Search for the cell housing the specified text and yield its [X, Y] center coordinate. 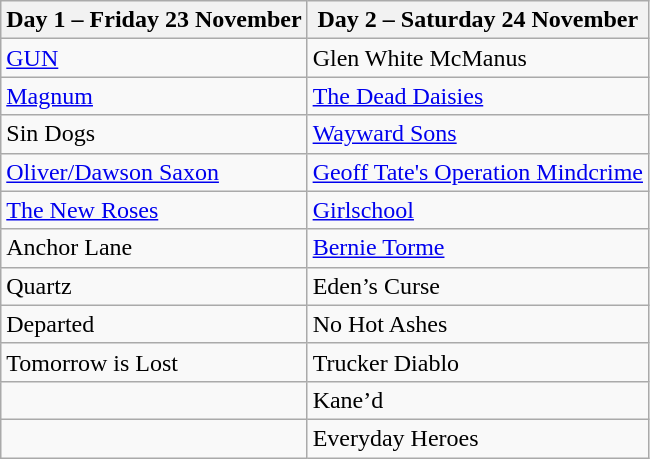
Magnum [154, 96]
Geoff Tate's Operation Mindcrime [478, 172]
Kane’d [478, 400]
Glen White McManus [478, 58]
Everyday Heroes [478, 438]
Bernie Torme [478, 248]
The Dead Daisies [478, 96]
Day 2 – Saturday 24 November [478, 20]
GUN [154, 58]
No Hot Ashes [478, 324]
Anchor Lane [154, 248]
Eden’s Curse [478, 286]
The New Roses [154, 210]
Trucker Diablo [478, 362]
Quartz [154, 286]
Oliver/Dawson Saxon [154, 172]
Day 1 – Friday 23 November [154, 20]
Sin Dogs [154, 134]
Girlschool [478, 210]
Wayward Sons [478, 134]
Tomorrow is Lost [154, 362]
Departed [154, 324]
